Detect which cell encompasses the target text, then output its [x, y] center coordinate. 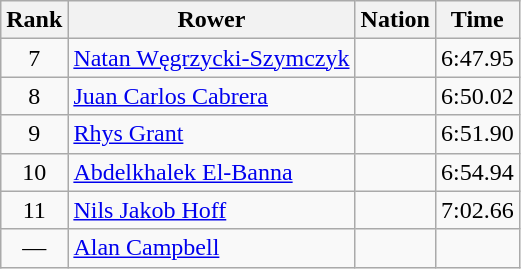
6:51.90 [477, 134]
7 [34, 58]
— [34, 248]
Abdelkhalek El-Banna [212, 172]
Nils Jakob Hoff [212, 210]
8 [34, 96]
Juan Carlos Cabrera [212, 96]
Time [477, 20]
Natan Węgrzycki-Szymczyk [212, 58]
9 [34, 134]
10 [34, 172]
Rhys Grant [212, 134]
11 [34, 210]
6:54.94 [477, 172]
7:02.66 [477, 210]
6:50.02 [477, 96]
Alan Campbell [212, 248]
Nation [395, 20]
Rank [34, 20]
Rower [212, 20]
6:47.95 [477, 58]
